Capture the cell that displays the provided text and extract its (x, y) central coordinate. 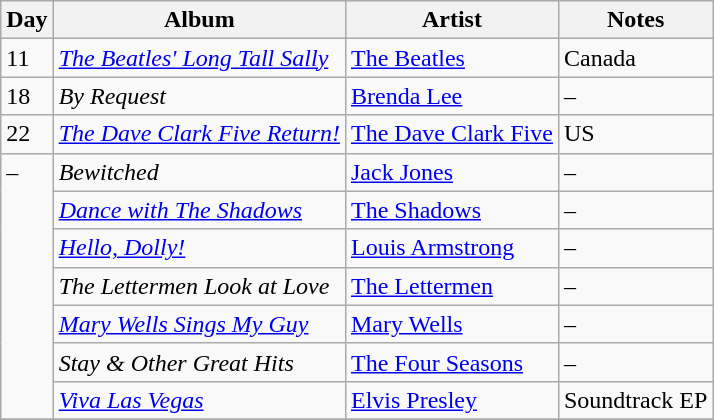
Mary Wells (452, 324)
Viva Las Vegas (199, 400)
The Dave Clark Five Return! (199, 134)
Louis Armstrong (452, 248)
Elvis Presley (452, 400)
11 (27, 58)
Jack Jones (452, 172)
The Lettermen (452, 286)
Day (27, 20)
The Four Seasons (452, 362)
18 (27, 96)
The Beatles (452, 58)
Mary Wells Sings My Guy (199, 324)
Dance with The Shadows (199, 210)
By Request (199, 96)
Soundtrack EP (635, 400)
The Shadows (452, 210)
Brenda Lee (452, 96)
Stay & Other Great Hits (199, 362)
Album (199, 20)
Notes (635, 20)
Canada (635, 58)
The Lettermen Look at Love (199, 286)
Bewitched (199, 172)
The Dave Clark Five (452, 134)
Artist (452, 20)
The Beatles' Long Tall Sally (199, 58)
22 (27, 134)
US (635, 134)
Hello, Dolly! (199, 248)
